Pinpoint the cell where the given text exists, returning its (x, y) midpoint coordinate. 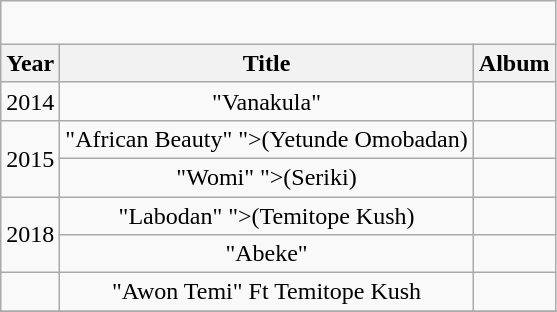
2015 (30, 158)
Year (30, 63)
2018 (30, 235)
2014 (30, 101)
"Awon Temi" Ft Temitope Kush (266, 292)
Album (514, 63)
Title (266, 63)
"Womi" ">(Seriki) (266, 177)
"Vanakula" (266, 101)
"African Beauty" ">(Yetunde Omobadan) (266, 139)
"Labodan" ">(Temitope Kush) (266, 216)
"Abeke" (266, 254)
